Scan for the cell matching the given text and deliver its [X, Y] coordinate at center. 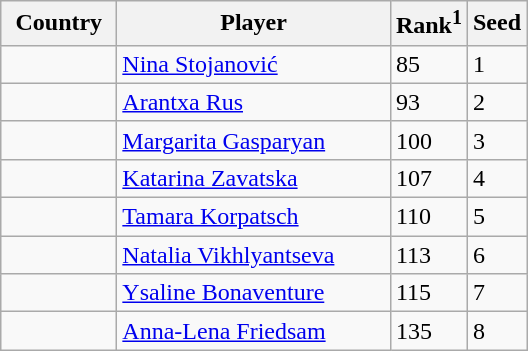
6 [496, 255]
Anna-Lena Friedsam [254, 331]
1 [496, 64]
110 [428, 217]
Rank1 [428, 24]
Tamara Korpatsch [254, 217]
7 [496, 293]
Ysaline Bonaventure [254, 293]
4 [496, 178]
115 [428, 293]
8 [496, 331]
3 [496, 140]
93 [428, 102]
2 [496, 102]
Natalia Vikhlyantseva [254, 255]
113 [428, 255]
100 [428, 140]
Nina Stojanović [254, 64]
Seed [496, 24]
Katarina Zavatska [254, 178]
Country [59, 24]
135 [428, 331]
107 [428, 178]
Player [254, 24]
Margarita Gasparyan [254, 140]
85 [428, 64]
Arantxa Rus [254, 102]
5 [496, 217]
